For the text-containing cell, return its midpoint in (X, Y) coordinate format. 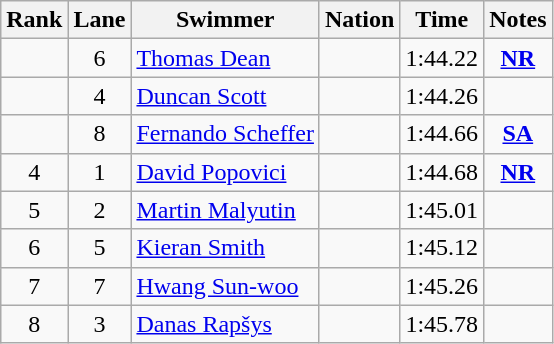
Kieran Smith (226, 248)
1:44.68 (442, 172)
Martin Malyutin (226, 210)
1 (100, 172)
Time (442, 20)
SA (518, 134)
1:44.26 (442, 96)
David Popovici (226, 172)
Lane (100, 20)
Notes (518, 20)
2 (100, 210)
Nation (359, 20)
1:44.66 (442, 134)
Swimmer (226, 20)
Duncan Scott (226, 96)
3 (100, 324)
1:45.78 (442, 324)
1:45.12 (442, 248)
1:45.26 (442, 286)
Thomas Dean (226, 58)
Rank (34, 20)
Hwang Sun-woo (226, 286)
Danas Rapšys (226, 324)
Fernando Scheffer (226, 134)
1:44.22 (442, 58)
1:45.01 (442, 210)
